Detect which cell encompasses the target text, then output its (x, y) center coordinate. 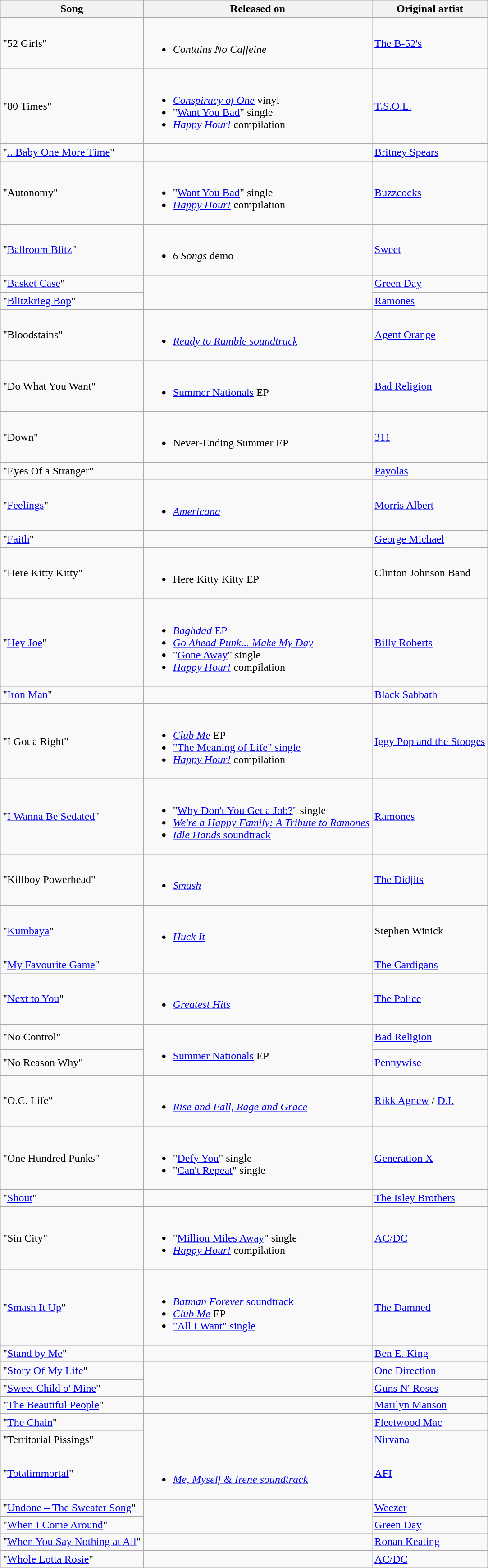
Greatest Hits (258, 998)
George Michael (430, 539)
"Hey Joe" (72, 643)
Here Kitty Kitty EP (258, 574)
"Kumbaya" (72, 931)
The Isley Brothers (430, 1198)
The Cardigans (430, 965)
"Killboy Powerhead" (72, 879)
6 Songs demo (258, 250)
"Down" (72, 437)
"80 Times" (72, 106)
"Sin City" (72, 1238)
Smash (258, 879)
"When You Say Nothing at All" (72, 1542)
Agent Orange (430, 335)
Song (72, 9)
Ben E. King (430, 1354)
"Ballroom Blitz" (72, 250)
"52 Girls" (72, 43)
"Bloodstains" (72, 335)
"Feelings" (72, 505)
Conspiracy of One vinyl"Want You Bad" singleHappy Hour! compilation (258, 106)
Fleetwood Mac (430, 1422)
Weezer (430, 1508)
"Next to You" (72, 998)
Baghdad EPGo Ahead Punk... Make My Day"Gone Away" singleHappy Hour! compilation (258, 643)
"Totalimmortal" (72, 1474)
311 (430, 437)
"Want You Bad" singleHappy Hour! compilation (258, 193)
"The Chain" (72, 1422)
Never-Ending Summer EP (258, 437)
T.S.O.L. (430, 106)
"When I Come Around" (72, 1525)
"Faith" (72, 539)
"Story Of My Life" (72, 1371)
Rise and Fall, Rage and Grace (258, 1100)
"The Beautiful People" (72, 1405)
"Territorial Pissings" (72, 1439)
"I Wanna Be Sedated" (72, 816)
"O.C. Life" (72, 1100)
Buzzcocks (430, 193)
Stephen Winick (430, 931)
Morris Albert (430, 505)
Iggy Pop and the Stooges (430, 741)
Ronan Keating (430, 1542)
Contains No Caffeine (258, 43)
"Here Kitty Kitty" (72, 574)
Guns N' Roses (430, 1388)
"Why Don't You Get a Job?" singleWe're a Happy Family: A Tribute to RamonesIdle Hands soundtrack (258, 816)
"Shout" (72, 1198)
"...Baby One More Time" (72, 152)
"No Reason Why" (72, 1062)
Clinton Johnson Band (430, 574)
The Police (430, 998)
Britney Spears (430, 152)
One Direction (430, 1371)
The Didjits (430, 879)
"Eyes Of a Stranger" (72, 471)
"Blitzkrieg Bop" (72, 301)
Black Sabbath (430, 695)
"Undone – The Sweater Song" (72, 1508)
"My Favourite Game" (72, 965)
Marilyn Manson (430, 1405)
"Whole Lotta Rosie" (72, 1559)
Ready to Rumble soundtrack (258, 335)
Rikk Agnew / D.I. (430, 1100)
"Do What You Want" (72, 386)
"One Hundred Punks" (72, 1158)
"Defy You" single"Can't Repeat" single (258, 1158)
Released on (258, 9)
"Million Miles Away" singleHappy Hour! compilation (258, 1238)
Generation X (430, 1158)
Batman Forever soundtrackClub Me EP"All I Want" single (258, 1308)
"Iron Man" (72, 695)
Nirvana (430, 1439)
"No Control" (72, 1037)
The Damned (430, 1308)
Billy Roberts (430, 643)
Payolas (430, 471)
"Basket Case" (72, 284)
Pennywise (430, 1062)
"I Got a Right" (72, 741)
"Smash It Up" (72, 1308)
"Sweet Child o' Mine" (72, 1388)
Club Me EP"The Meaning of Life" singleHappy Hour! compilation (258, 741)
Americana (258, 505)
Sweet (430, 250)
Huck It (258, 931)
Original artist (430, 9)
Me, Myself & Irene soundtrack (258, 1474)
AFI (430, 1474)
"Stand by Me" (72, 1354)
"Autonomy" (72, 193)
The B-52's (430, 43)
